From the cell containing the given text, extract its center point as [X, Y] coordinate. 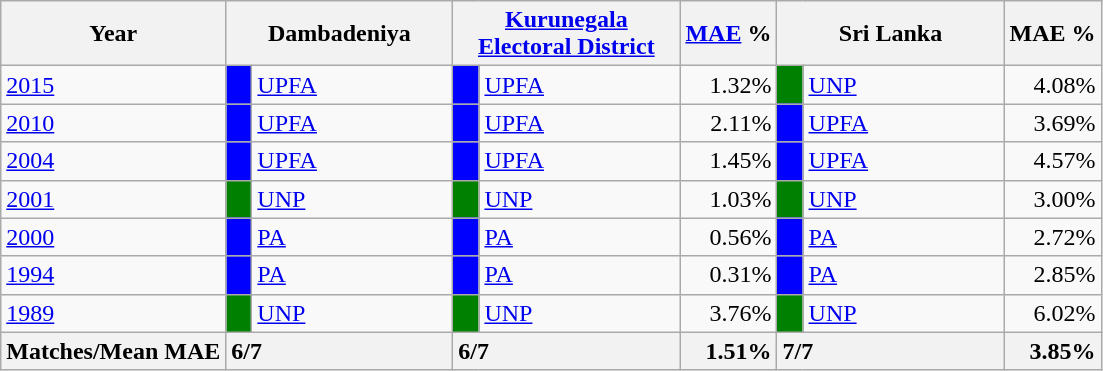
1.32% [728, 85]
2.72% [1052, 237]
Year [114, 34]
1.03% [728, 199]
0.31% [728, 275]
4.08% [1052, 85]
Matches/Mean MAE [114, 351]
1989 [114, 313]
3.69% [1052, 123]
1.51% [728, 351]
1.45% [728, 161]
2.85% [1052, 275]
2004 [114, 161]
3.76% [728, 313]
3.00% [1052, 199]
6.02% [1052, 313]
1994 [114, 275]
Sri Lanka [890, 34]
Dambadeniya [340, 34]
2015 [114, 85]
7/7 [890, 351]
3.85% [1052, 351]
2001 [114, 199]
0.56% [728, 237]
Kurunegala Electoral District [566, 34]
2010 [114, 123]
4.57% [1052, 161]
2.11% [728, 123]
2000 [114, 237]
